Output the [x, y] coordinate of the center of the cell containing the given text.  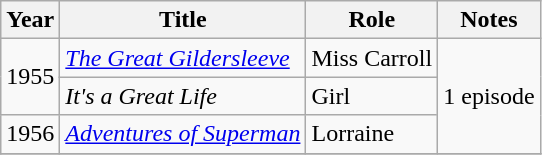
Adventures of Superman [183, 134]
Miss Carroll [372, 58]
Title [183, 20]
1 episode [489, 96]
1955 [30, 77]
Girl [372, 96]
It's a Great Life [183, 96]
The Great Gildersleeve [183, 58]
Year [30, 20]
Lorraine [372, 134]
Role [372, 20]
1956 [30, 134]
Notes [489, 20]
